Determine the [X, Y] coordinate at the center of the cell enclosing the given text.  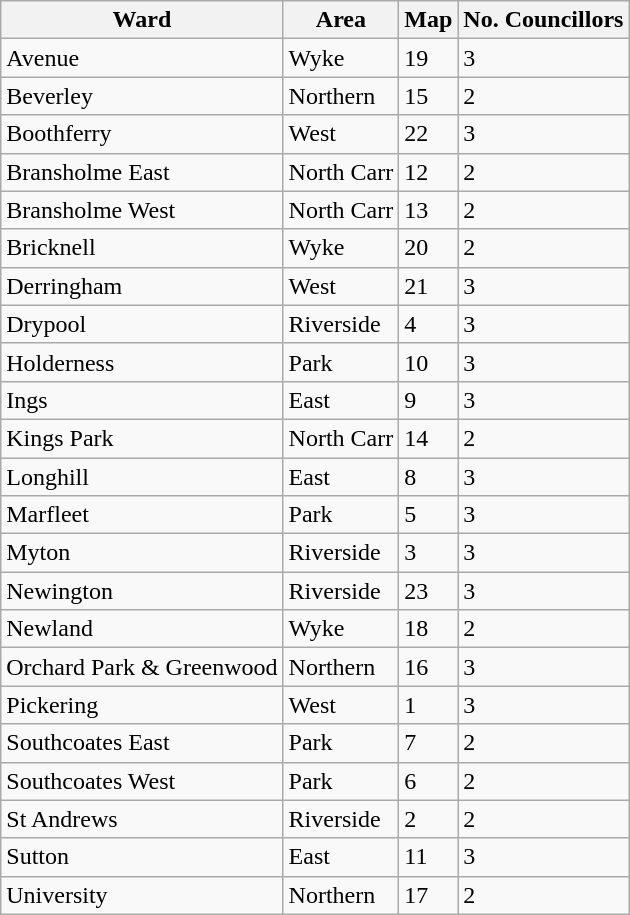
Holderness [142, 362]
4 [428, 324]
Longhill [142, 477]
Pickering [142, 705]
10 [428, 362]
Orchard Park & Greenwood [142, 667]
Bransholme West [142, 210]
12 [428, 172]
Avenue [142, 58]
9 [428, 400]
No. Councillors [544, 20]
Bransholme East [142, 172]
Drypool [142, 324]
6 [428, 781]
11 [428, 857]
Kings Park [142, 438]
University [142, 895]
Beverley [142, 96]
Ings [142, 400]
Map [428, 20]
Area [341, 20]
Newland [142, 629]
20 [428, 248]
Ward [142, 20]
Newington [142, 591]
17 [428, 895]
21 [428, 286]
Southcoates West [142, 781]
5 [428, 515]
22 [428, 134]
19 [428, 58]
13 [428, 210]
Sutton [142, 857]
8 [428, 477]
1 [428, 705]
Derringham [142, 286]
Myton [142, 553]
18 [428, 629]
St Andrews [142, 819]
16 [428, 667]
23 [428, 591]
Bricknell [142, 248]
Boothferry [142, 134]
7 [428, 743]
15 [428, 96]
Marfleet [142, 515]
14 [428, 438]
Southcoates East [142, 743]
